Provide the (x, y) coordinate of the cell's center where the given text is located.  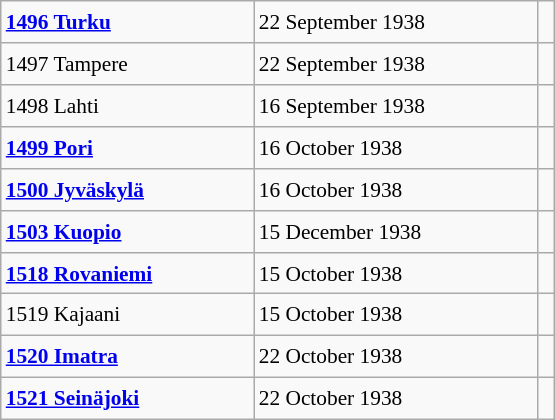
1500 Jyväskylä (128, 189)
1521 Seinäjoki (128, 399)
1497 Tampere (128, 64)
1503 Kuopio (128, 231)
1499 Pori (128, 148)
1518 Rovaniemi (128, 273)
1496 Turku (128, 22)
1498 Lahti (128, 106)
1520 Imatra (128, 357)
1519 Kajaani (128, 315)
16 September 1938 (396, 106)
15 December 1938 (396, 231)
